Return [X, Y] of the center of cell containing provided text 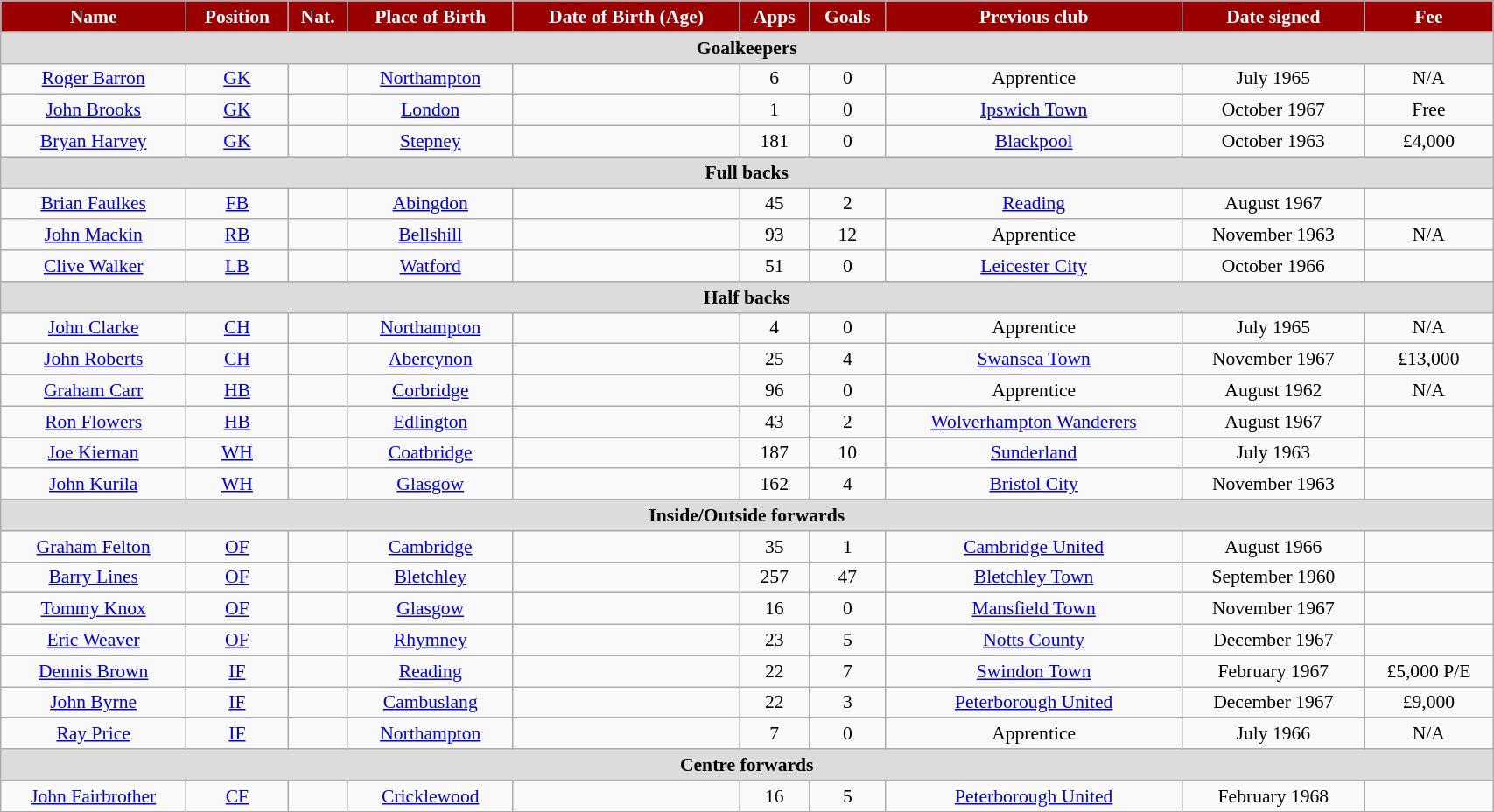
Bletchley [431, 577]
Dennis Brown [94, 671]
Stepney [431, 142]
Bellshill [431, 235]
John Roberts [94, 360]
35 [775, 547]
CF [238, 796]
RB [238, 235]
Swansea Town [1035, 360]
Notts County [1035, 640]
Blackpool [1035, 142]
Eric Weaver [94, 640]
October 1967 [1273, 110]
John Brooks [94, 110]
Goalkeepers [747, 48]
Free [1428, 110]
Corbridge [431, 391]
Nat. [318, 17]
43 [775, 422]
Clive Walker [94, 266]
LB [238, 266]
Position [238, 17]
3 [847, 703]
£9,000 [1428, 703]
February 1968 [1273, 796]
Brian Faulkes [94, 204]
Coatbridge [431, 453]
£13,000 [1428, 360]
Cambridge [431, 547]
Roger Barron [94, 79]
Cambuslang [431, 703]
25 [775, 360]
96 [775, 391]
Rhymney [431, 640]
February 1967 [1273, 671]
23 [775, 640]
Bletchley Town [1035, 577]
51 [775, 266]
45 [775, 204]
Ipswich Town [1035, 110]
Joe Kiernan [94, 453]
Goals [847, 17]
10 [847, 453]
12 [847, 235]
Previous club [1035, 17]
Cricklewood [431, 796]
John Fairbrother [94, 796]
Abingdon [431, 204]
47 [847, 577]
Bryan Harvey [94, 142]
Place of Birth [431, 17]
Date of Birth (Age) [626, 17]
John Kurila [94, 485]
London [431, 110]
£5,000 P/E [1428, 671]
Cambridge United [1035, 547]
Inside/Outside forwards [747, 515]
Half backs [747, 297]
Barry Lines [94, 577]
Name [94, 17]
162 [775, 485]
Wolverhampton Wanderers [1035, 422]
Abercynon [431, 360]
Graham Felton [94, 547]
187 [775, 453]
Edlington [431, 422]
Watford [431, 266]
Date signed [1273, 17]
Fee [1428, 17]
October 1963 [1273, 142]
Leicester City [1035, 266]
John Clarke [94, 328]
August 1966 [1273, 547]
Apps [775, 17]
93 [775, 235]
Full backs [747, 172]
181 [775, 142]
FB [238, 204]
September 1960 [1273, 577]
John Mackin [94, 235]
Ray Price [94, 734]
Swindon Town [1035, 671]
October 1966 [1273, 266]
6 [775, 79]
Tommy Knox [94, 609]
£4,000 [1428, 142]
Graham Carr [94, 391]
July 1966 [1273, 734]
August 1962 [1273, 391]
John Byrne [94, 703]
Sunderland [1035, 453]
Centre forwards [747, 765]
257 [775, 577]
Mansfield Town [1035, 609]
Bristol City [1035, 485]
July 1963 [1273, 453]
Ron Flowers [94, 422]
